For the text-containing cell, return its midpoint in [X, Y] coordinate format. 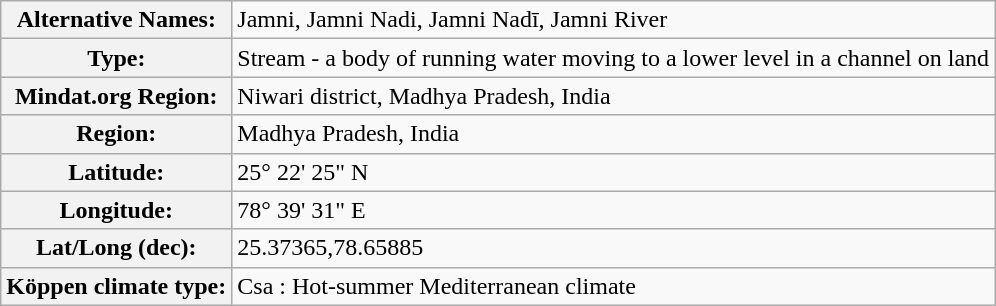
Niwari district, Madhya Pradesh, India [614, 96]
Csa : Hot-summer Mediterranean climate [614, 286]
Jamni, Jamni Nadi, Jamni Nadī, Jamni River [614, 20]
Latitude: [116, 172]
Region: [116, 134]
Madhya Pradesh, India [614, 134]
Longitude: [116, 210]
25° 22' 25" N [614, 172]
25.37365,78.65885 [614, 248]
Type: [116, 58]
Stream - a body of running water moving to a lower level in a channel on land [614, 58]
Lat/Long (dec): [116, 248]
Mindat.org Region: [116, 96]
Alternative Names: [116, 20]
78° 39' 31" E [614, 210]
Köppen climate type: [116, 286]
